For the text-containing cell, return its midpoint in (X, Y) coordinate format. 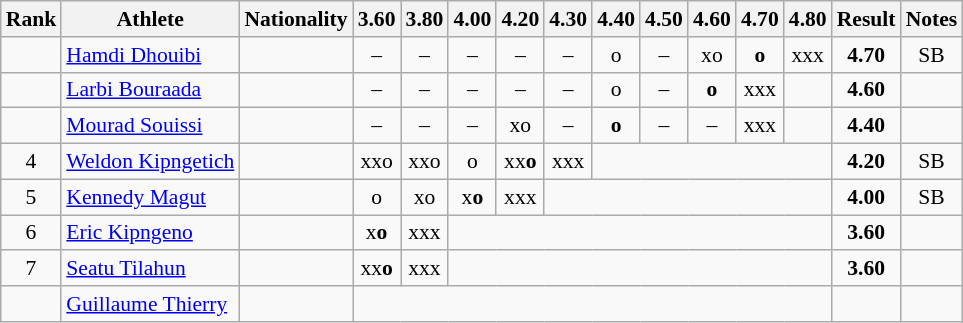
Guillaume Thierry (150, 304)
4.50 (664, 19)
Eric Kipngeno (150, 233)
4 (32, 162)
7 (32, 269)
Athlete (150, 19)
Mourad Souissi (150, 126)
Weldon Kipngetich (150, 162)
Rank (32, 19)
3.80 (425, 19)
4.30 (568, 19)
Notes (932, 19)
Nationality (296, 19)
5 (32, 197)
Larbi Bouraada (150, 90)
Seatu Tilahun (150, 269)
6 (32, 233)
Result (866, 19)
Kennedy Magut (150, 197)
4.80 (808, 19)
Hamdi Dhouibi (150, 55)
